From the cell containing the given text, extract its center point as [x, y] coordinate. 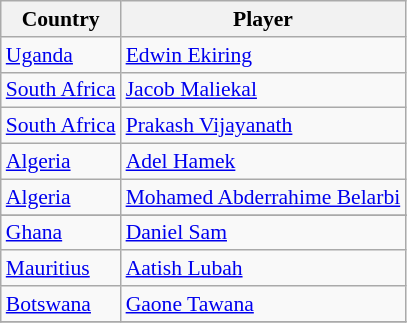
Prakash Vijayanath [264, 126]
Daniel Sam [264, 233]
Country [61, 19]
Player [264, 19]
Aatish Lubah [264, 269]
Mauritius [61, 269]
Ghana [61, 233]
Edwin Ekiring [264, 55]
Mohamed Abderrahime Belarbi [264, 197]
Jacob Maliekal [264, 90]
Uganda [61, 55]
Adel Hamek [264, 162]
Botswana [61, 304]
Gaone Tawana [264, 304]
